Search for the cell housing the specified text and yield its [x, y] center coordinate. 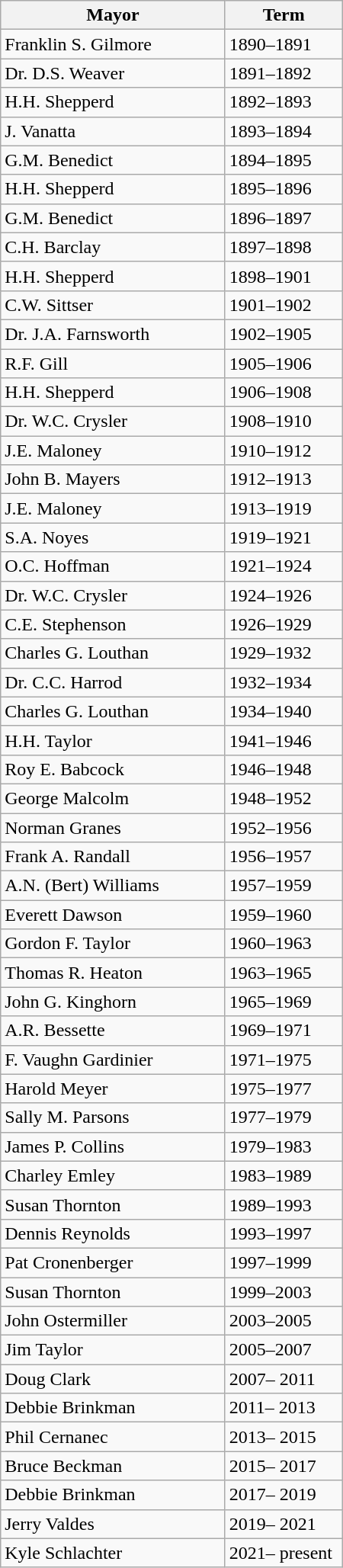
1894–1895 [284, 160]
Franklin S. Gilmore [113, 44]
James P. Collins [113, 1146]
1898–1901 [284, 276]
Norman Granes [113, 827]
J. Vanatta [113, 131]
1895–1896 [284, 189]
1975–1977 [284, 1089]
Thomas R. Heaton [113, 973]
C.E. Stephenson [113, 624]
Sally M. Parsons [113, 1117]
1908–1910 [284, 422]
Term [284, 15]
1926–1929 [284, 624]
A.N. (Bert) Williams [113, 886]
John B. Mayers [113, 479]
1977–1979 [284, 1117]
Dennis Reynolds [113, 1233]
1956–1957 [284, 857]
1959–1960 [284, 915]
2011– 2013 [284, 1408]
O.C. Hoffman [113, 566]
1963–1965 [284, 973]
Phil Cernanec [113, 1437]
1892–1893 [284, 102]
2013– 2015 [284, 1437]
1934–1940 [284, 711]
2021– present [284, 1553]
1989–1993 [284, 1204]
1910–1912 [284, 451]
2003–2005 [284, 1321]
1965–1969 [284, 1002]
1983–1989 [284, 1175]
1929–1932 [284, 653]
George Malcolm [113, 798]
F. Vaughn Gardinier [113, 1060]
1960–1963 [284, 944]
1891–1892 [284, 73]
C.H. Barclay [113, 247]
1905–1906 [284, 364]
1902–1905 [284, 334]
Doug Clark [113, 1379]
S.A. Noyes [113, 537]
2007– 2011 [284, 1379]
1893–1894 [284, 131]
H.H. Taylor [113, 740]
A.R. Bessette [113, 1031]
1979–1983 [284, 1146]
Harold Meyer [113, 1089]
1952–1956 [284, 827]
2019– 2021 [284, 1524]
Everett Dawson [113, 915]
Pat Cronenberger [113, 1262]
John G. Kinghorn [113, 1002]
Dr. D.S. Weaver [113, 73]
1941–1946 [284, 740]
Bruce Beckman [113, 1466]
2005–2007 [284, 1350]
1957–1959 [284, 886]
1999–2003 [284, 1292]
1901–1902 [284, 305]
2017– 2019 [284, 1495]
R.F. Gill [113, 364]
C.W. Sittser [113, 305]
1912–1913 [284, 479]
Charley Emley [113, 1175]
John Ostermiller [113, 1321]
Dr. C.C. Harrod [113, 682]
1948–1952 [284, 798]
Kyle Schlachter [113, 1553]
Roy E. Babcock [113, 769]
1969–1971 [284, 1031]
1921–1924 [284, 566]
1946–1948 [284, 769]
Gordon F. Taylor [113, 944]
1897–1898 [284, 247]
1993–1997 [284, 1233]
1906–1908 [284, 393]
1997–1999 [284, 1262]
1924–1926 [284, 595]
Mayor [113, 15]
Jerry Valdes [113, 1524]
1913–1919 [284, 508]
1932–1934 [284, 682]
2015– 2017 [284, 1466]
1919–1921 [284, 537]
Dr. J.A. Farnsworth [113, 334]
Frank A. Randall [113, 857]
1896–1897 [284, 218]
1971–1975 [284, 1060]
Jim Taylor [113, 1350]
1890–1891 [284, 44]
